Locate the cell with the specified text and output its (X, Y) center coordinate. 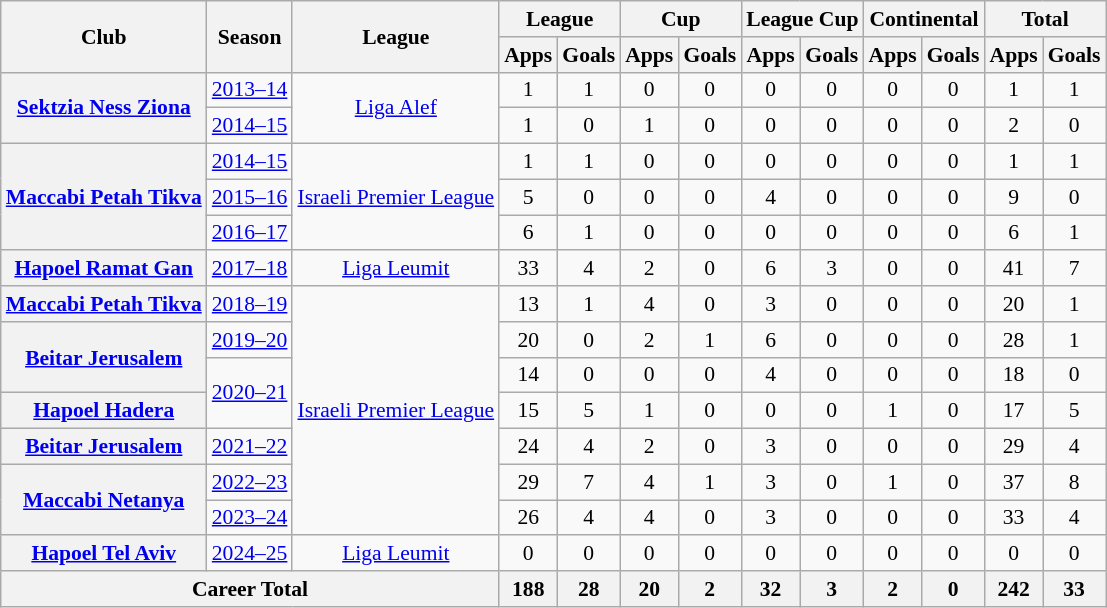
24 (528, 447)
188 (528, 589)
18 (1014, 375)
2016–17 (250, 233)
Continental (924, 19)
Season (250, 36)
9 (1014, 197)
32 (770, 589)
2021–22 (250, 447)
Club (104, 36)
2024–25 (250, 554)
2017–18 (250, 269)
League Cup (802, 19)
2018–19 (250, 304)
2019–20 (250, 340)
41 (1014, 269)
Hapoel Ramat Gan (104, 269)
2023–24 (250, 518)
Liga Alef (396, 108)
15 (528, 411)
2013–14 (250, 90)
2020–21 (250, 392)
Total (1046, 19)
37 (1014, 482)
Maccabi Netanya (104, 500)
2022–23 (250, 482)
242 (1014, 589)
2015–16 (250, 197)
Sektzia Ness Ziona (104, 108)
Hapoel Hadera (104, 411)
Hapoel Tel Aviv (104, 554)
14 (528, 375)
Cup (680, 19)
17 (1014, 411)
8 (1074, 482)
13 (528, 304)
Career Total (250, 589)
26 (528, 518)
